Find where the given text appears and provide that cell's center as [x, y] coordinate. 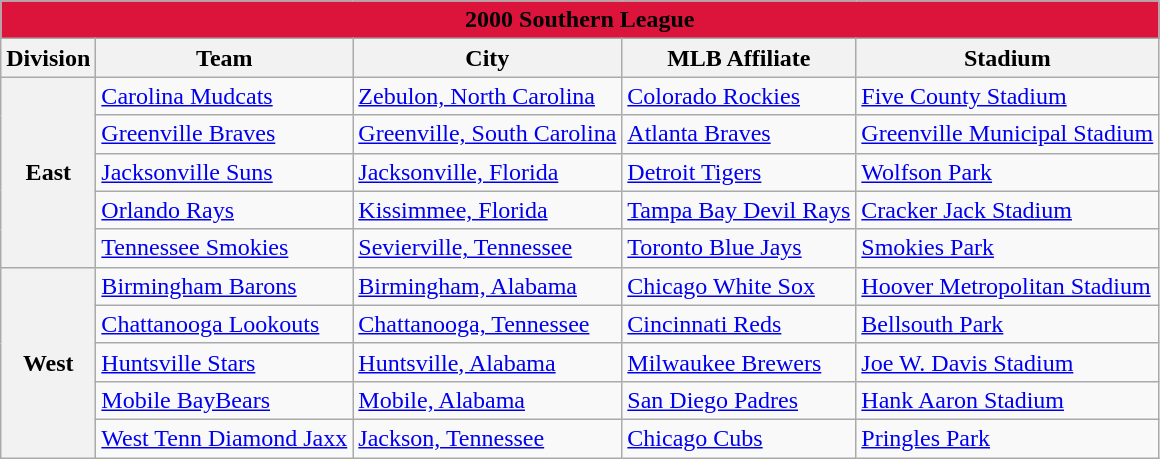
Huntsville, Alabama [488, 362]
Chattanooga Lookouts [224, 324]
Colorado Rockies [739, 96]
Stadium [1008, 58]
Wolfson Park [1008, 172]
Division [48, 58]
Huntsville Stars [224, 362]
Sevierville, Tennessee [488, 248]
Birmingham Barons [224, 286]
Chicago White Sox [739, 286]
Detroit Tigers [739, 172]
Greenville, South Carolina [488, 134]
Tampa Bay Devil Rays [739, 210]
City [488, 58]
Mobile BayBears [224, 400]
MLB Affiliate [739, 58]
San Diego Padres [739, 400]
Chicago Cubs [739, 438]
Pringles Park [1008, 438]
Joe W. Davis Stadium [1008, 362]
Hank Aaron Stadium [1008, 400]
Jackson, Tennessee [488, 438]
2000 Southern League [580, 20]
Team [224, 58]
Jacksonville Suns [224, 172]
Birmingham, Alabama [488, 286]
Carolina Mudcats [224, 96]
Five County Stadium [1008, 96]
East [48, 172]
Kissimmee, Florida [488, 210]
Toronto Blue Jays [739, 248]
Hoover Metropolitan Stadium [1008, 286]
Bellsouth Park [1008, 324]
West [48, 362]
Zebulon, North Carolina [488, 96]
Orlando Rays [224, 210]
West Tenn Diamond Jaxx [224, 438]
Mobile, Alabama [488, 400]
Greenville Braves [224, 134]
Milwaukee Brewers [739, 362]
Greenville Municipal Stadium [1008, 134]
Cincinnati Reds [739, 324]
Atlanta Braves [739, 134]
Cracker Jack Stadium [1008, 210]
Smokies Park [1008, 248]
Jacksonville, Florida [488, 172]
Tennessee Smokies [224, 248]
Chattanooga, Tennessee [488, 324]
